Return [x, y] of the center of cell containing provided text 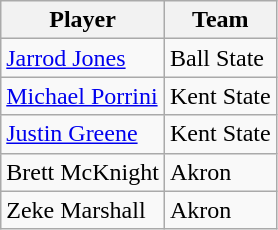
Brett McKnight [83, 172]
Team [220, 20]
Michael Porrini [83, 96]
Zeke Marshall [83, 210]
Justin Greene [83, 134]
Ball State [220, 58]
Player [83, 20]
Jarrod Jones [83, 58]
